Locate the cell with the specified text and output its (X, Y) center coordinate. 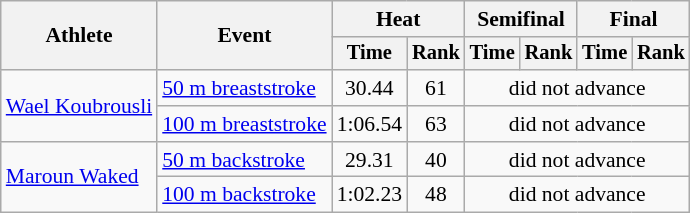
Event (244, 36)
30.44 (370, 88)
100 m breaststroke (244, 124)
50 m backstroke (244, 160)
Wael Koubrousli (79, 106)
100 m backstroke (244, 195)
Heat (398, 19)
1:02.23 (370, 195)
63 (436, 124)
48 (436, 195)
61 (436, 88)
29.31 (370, 160)
Athlete (79, 36)
40 (436, 160)
1:06.54 (370, 124)
Maroun Waked (79, 178)
50 m breaststroke (244, 88)
Final (633, 19)
Semifinal (521, 19)
